Extract the [x, y] coordinate from the center of the cell holding the provided text.  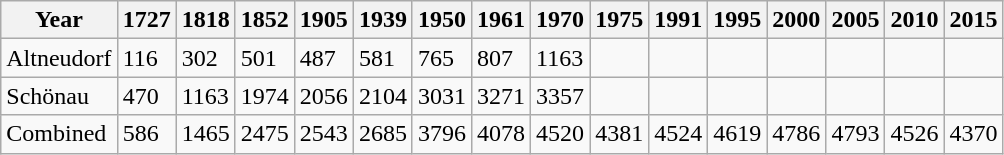
4520 [560, 134]
Combined [59, 134]
1950 [442, 20]
3357 [560, 96]
4619 [738, 134]
2000 [796, 20]
1970 [560, 20]
4526 [914, 134]
586 [146, 134]
1939 [382, 20]
1961 [500, 20]
4786 [796, 134]
Year [59, 20]
302 [206, 58]
1905 [324, 20]
1974 [264, 96]
807 [500, 58]
116 [146, 58]
4793 [856, 134]
3796 [442, 134]
1995 [738, 20]
Altneudorf [59, 58]
3271 [500, 96]
4370 [974, 134]
2543 [324, 134]
1818 [206, 20]
501 [264, 58]
2104 [382, 96]
4381 [620, 134]
470 [146, 96]
765 [442, 58]
487 [324, 58]
2010 [914, 20]
1975 [620, 20]
581 [382, 58]
2056 [324, 96]
4078 [500, 134]
1465 [206, 134]
3031 [442, 96]
2005 [856, 20]
Schönau [59, 96]
1991 [678, 20]
1727 [146, 20]
2015 [974, 20]
2475 [264, 134]
1852 [264, 20]
4524 [678, 134]
2685 [382, 134]
